Find where the given text appears and provide that cell's center as (X, Y) coordinate. 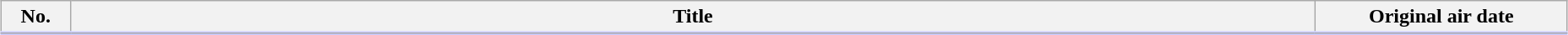
No. (35, 17)
Original air date (1441, 17)
Title (693, 17)
